Find where the given text appears and provide that cell's center as (x, y) coordinate. 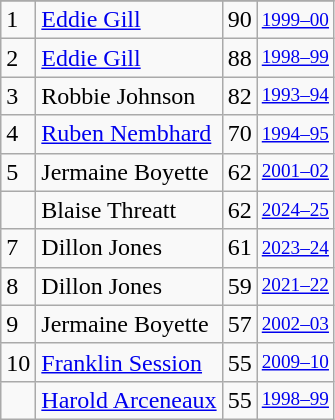
Ruben Nembhard (129, 134)
8 (18, 286)
1 (18, 20)
Franklin Session (129, 362)
Blaise Threatt (129, 210)
9 (18, 324)
70 (240, 134)
5 (18, 172)
61 (240, 248)
59 (240, 286)
Robbie Johnson (129, 96)
2001–02 (295, 172)
57 (240, 324)
3 (18, 96)
90 (240, 20)
2009–10 (295, 362)
1994–95 (295, 134)
82 (240, 96)
88 (240, 58)
1999–00 (295, 20)
2002–03 (295, 324)
Harold Arceneaux (129, 400)
2021–22 (295, 286)
2 (18, 58)
7 (18, 248)
1993–94 (295, 96)
10 (18, 362)
2024–25 (295, 210)
4 (18, 134)
2023–24 (295, 248)
